Return the [x, y] coordinate for the center point of the cell that contains the specified text.  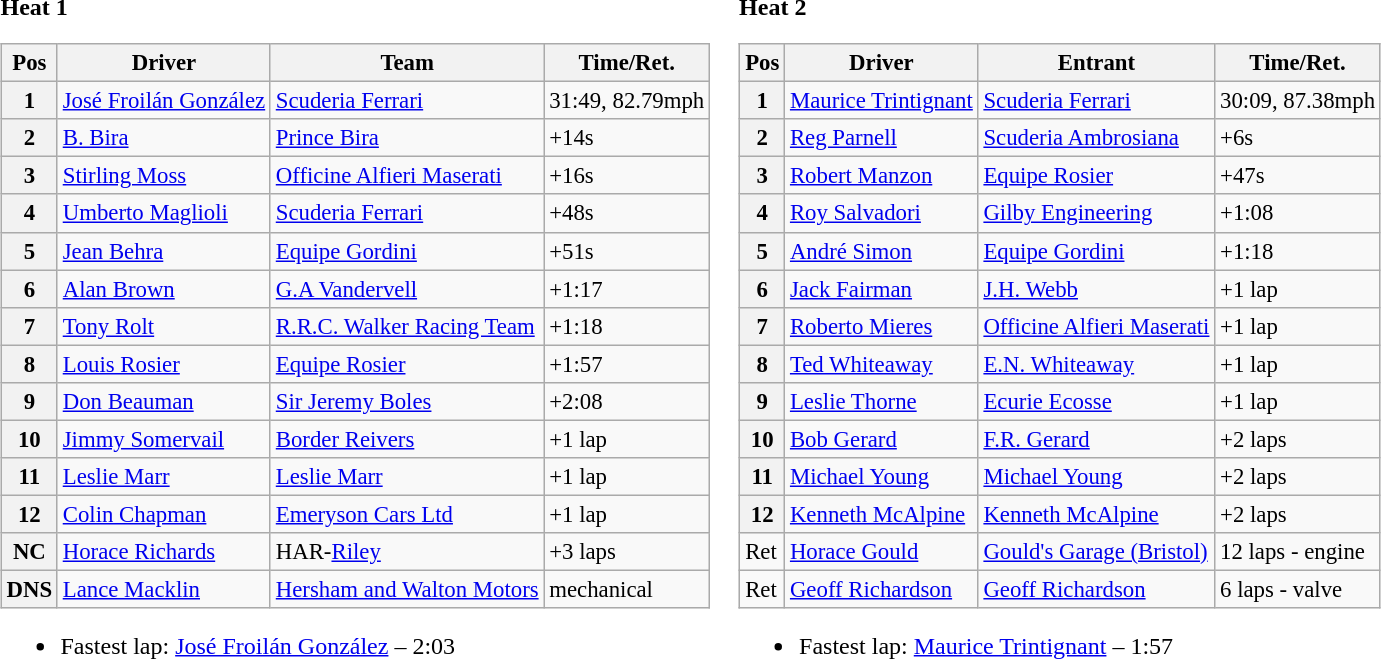
DNS [29, 589]
+1:57 [627, 364]
F.R. Gerard [1096, 439]
Emeryson Cars Ltd [406, 514]
+6s [1298, 138]
Tony Rolt [164, 326]
Bob Gerard [882, 439]
J.H. Webb [1096, 289]
Roberto Mieres [882, 326]
+47s [1298, 176]
Jimmy Somervail [164, 439]
Horace Gould [882, 552]
Horace Richards [164, 552]
+3 laps [627, 552]
Alan Brown [164, 289]
Ted Whiteaway [882, 364]
+1:08 [1298, 213]
G.A Vandervell [406, 289]
Robert Manzon [882, 176]
30:09, 87.38mph [1298, 101]
Lance Macklin [164, 589]
Scuderia Ambrosiana [1096, 138]
+2:08 [627, 401]
+51s [627, 251]
Umberto Maglioli [164, 213]
Prince Bira [406, 138]
E.N. Whiteaway [1096, 364]
Leslie Thorne [882, 401]
Maurice Trintignant [882, 101]
B. Bira [164, 138]
Louis Rosier [164, 364]
31:49, 82.79mph [627, 101]
HAR-Riley [406, 552]
Stirling Moss [164, 176]
Border Reivers [406, 439]
R.R.C. Walker Racing Team [406, 326]
Don Beauman [164, 401]
mechanical [627, 589]
+14s [627, 138]
André Simon [882, 251]
12 laps - engine [1298, 552]
Jack Fairman [882, 289]
José Froilán González [164, 101]
+1:17 [627, 289]
Jean Behra [164, 251]
Entrant [1096, 63]
+48s [627, 213]
Colin Chapman [164, 514]
Roy Salvadori [882, 213]
Sir Jeremy Boles [406, 401]
6 laps - valve [1298, 589]
Gould's Garage (Bristol) [1096, 552]
Gilby Engineering [1096, 213]
Team [406, 63]
Reg Parnell [882, 138]
Ecurie Ecosse [1096, 401]
Hersham and Walton Motors [406, 589]
NC [29, 552]
+16s [627, 176]
